Scan for the cell matching the given text and deliver its (X, Y) coordinate at center. 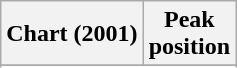
Peakposition (189, 34)
Chart (2001) (72, 34)
